Provide the [X, Y] coordinate of the cell's center where the given text is located.  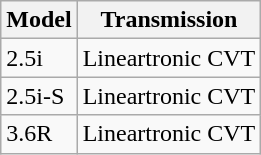
2.5i-S [39, 96]
2.5i [39, 58]
3.6R [39, 134]
Transmission [169, 20]
Model [39, 20]
